Search for the cell housing the specified text and yield its [x, y] center coordinate. 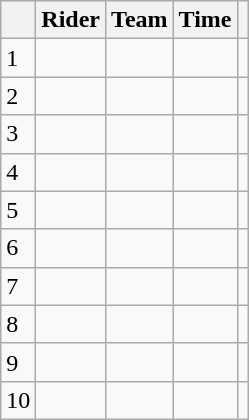
9 [18, 362]
7 [18, 286]
Time [205, 20]
3 [18, 134]
10 [18, 400]
8 [18, 324]
1 [18, 58]
4 [18, 172]
Team [140, 20]
5 [18, 210]
6 [18, 248]
2 [18, 96]
Rider [71, 20]
